Extract the (X, Y) coordinate from the center of the cell holding the provided text.  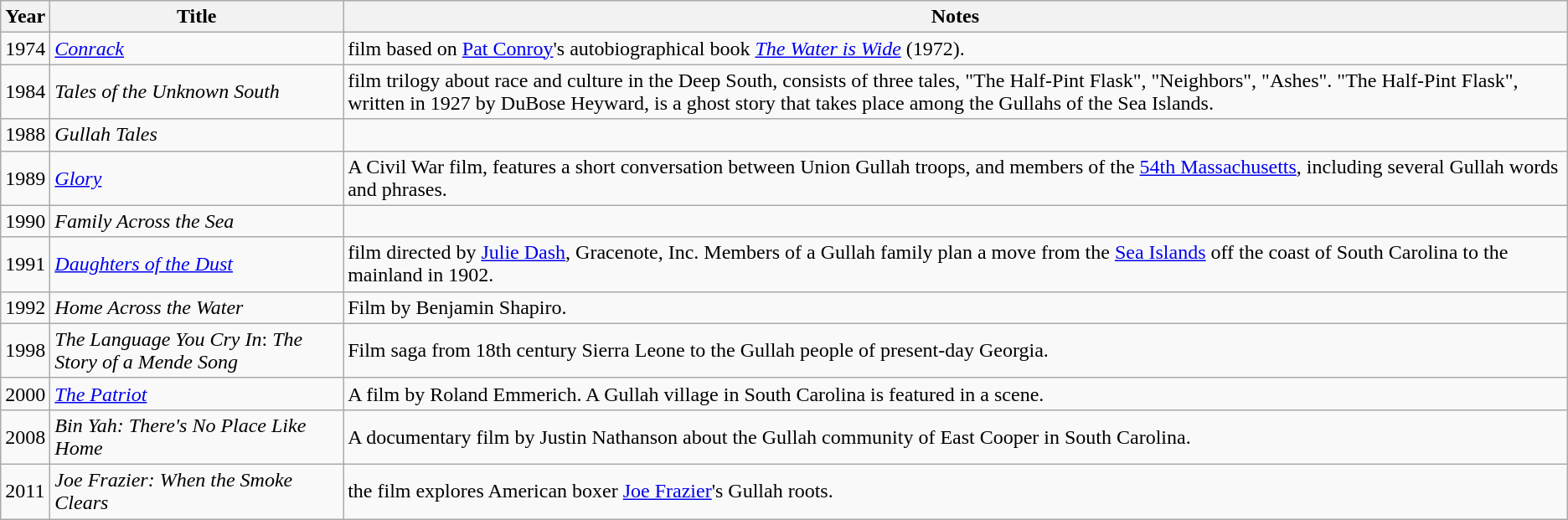
Tales of the Unknown South (197, 92)
the film explores American boxer Joe Frazier's Gullah roots. (956, 491)
Title (197, 17)
2008 (25, 437)
1984 (25, 92)
1998 (25, 350)
Conrack (197, 49)
Notes (956, 17)
Daughters of the Dust (197, 265)
The Patriot (197, 394)
2000 (25, 394)
A film by Roland Emmerich. A Gullah village in South Carolina is featured in a scene. (956, 394)
A documentary film by Justin Nathanson about the Gullah community of East Cooper in South Carolina. (956, 437)
1988 (25, 135)
Film saga from 18th century Sierra Leone to the Gullah people of present-day Georgia. (956, 350)
Film by Benjamin Shapiro. (956, 307)
Year (25, 17)
Glory (197, 178)
1991 (25, 265)
1974 (25, 49)
1990 (25, 221)
Home Across the Water (197, 307)
Gullah Tales (197, 135)
Joe Frazier: When the Smoke Clears (197, 491)
Bin Yah: There's No Place Like Home (197, 437)
1992 (25, 307)
1989 (25, 178)
film based on Pat Conroy's autobiographical book The Water is Wide (1972). (956, 49)
2011 (25, 491)
The Language You Cry In: The Story of a Mende Song (197, 350)
Family Across the Sea (197, 221)
